For the text-containing cell, return its midpoint in [x, y] coordinate format. 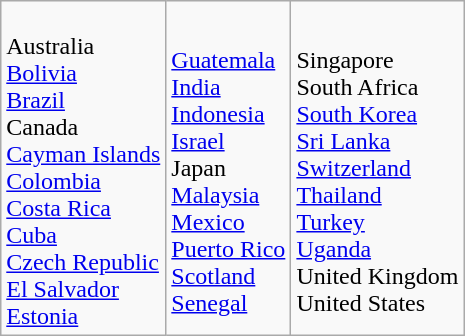
Singapore South Africa South Korea Sri Lanka Switzerland Thailand Turkey Uganda United Kingdom United States [378, 168]
Guatemala India Indonesia Israel Japan Malaysia Mexico Puerto Rico Scotland Senegal [228, 168]
Australia Bolivia Brazil Canada Cayman Islands Colombia Costa Rica Cuba Czech Republic El Salvador Estonia [84, 168]
